Pinpoint the cell where the given text exists, returning its [x, y] midpoint coordinate. 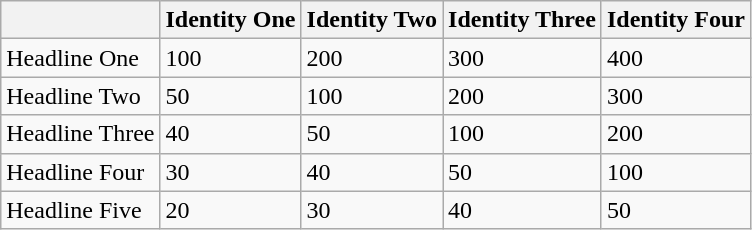
Headline Four [80, 172]
Identity Two [372, 20]
20 [230, 210]
Identity One [230, 20]
Headline Five [80, 210]
Identity Four [676, 20]
Identity Three [522, 20]
Headline Two [80, 96]
Headline Three [80, 134]
Headline One [80, 58]
400 [676, 58]
